Return [x, y] of the center of cell containing provided text 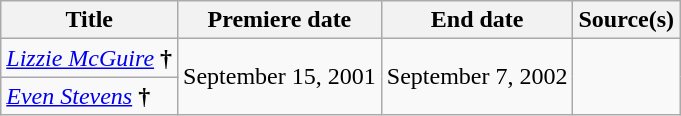
Lizzie McGuire † [90, 58]
Title [90, 20]
Premiere date [280, 20]
Even Stevens † [90, 96]
Source(s) [626, 20]
September 7, 2002 [477, 77]
September 15, 2001 [280, 77]
End date [477, 20]
